Detect which cell encompasses the target text, then output its (x, y) center coordinate. 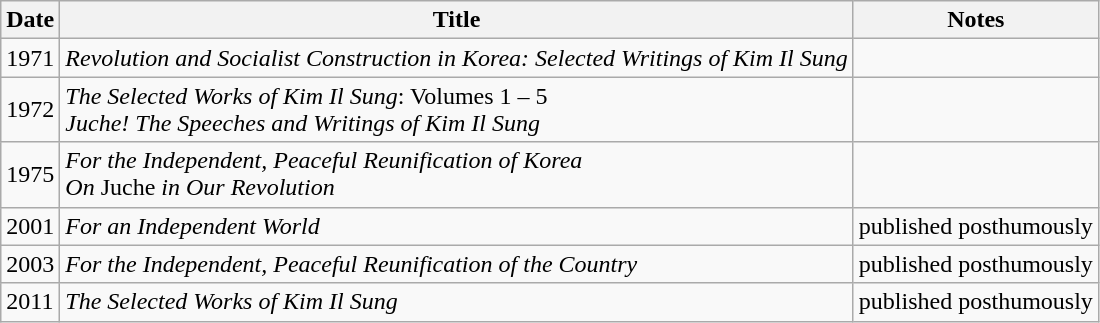
1971 (30, 58)
1972 (30, 110)
2003 (30, 264)
Revolution and Socialist Construction in Korea: Selected Writings of Kim Il Sung (456, 58)
Title (456, 20)
For the Independent, Peaceful Reunification of KoreaOn Juche in Our Revolution (456, 174)
The Selected Works of Kim Il Sung: Volumes 1 – 5 Juche! The Speeches and Writings of Kim Il Sung (456, 110)
Date (30, 20)
2011 (30, 302)
The Selected Works of Kim Il Sung (456, 302)
1975 (30, 174)
For the Independent, Peaceful Reunification of the Country (456, 264)
For an Independent World (456, 226)
Notes (976, 20)
2001 (30, 226)
